Detect which cell encompasses the target text, then output its [X, Y] center coordinate. 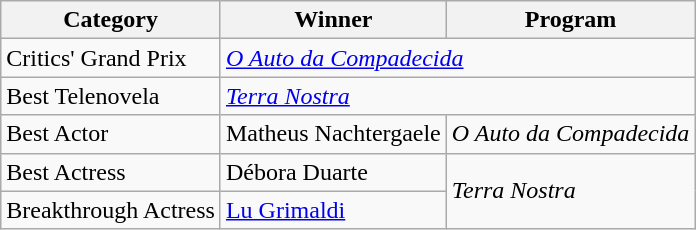
Débora Duarte [333, 172]
Category [111, 20]
Winner [333, 20]
Matheus Nachtergaele [333, 134]
Program [570, 20]
Breakthrough Actress [111, 210]
Critics' Grand Prix [111, 58]
Lu Grimaldi [333, 210]
Best Actress [111, 172]
Best Telenovela [111, 96]
Best Actor [111, 134]
